Scan for the cell matching the given text and deliver its (X, Y) coordinate at center. 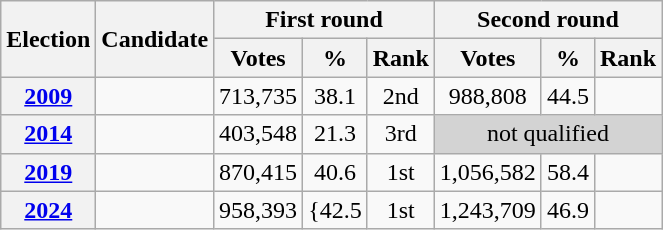
403,548 (258, 134)
40.6 (336, 172)
21.3 (336, 134)
not qualified (548, 134)
3rd (400, 134)
2019 (48, 172)
58.4 (568, 172)
1,056,582 (488, 172)
First round (324, 20)
44.5 (568, 96)
Election (48, 39)
2009 (48, 96)
{42.5 (336, 210)
2014 (48, 134)
Candidate (155, 39)
2024 (48, 210)
1,243,709 (488, 210)
988,808 (488, 96)
870,415 (258, 172)
2nd (400, 96)
958,393 (258, 210)
46.9 (568, 210)
Second round (548, 20)
38.1 (336, 96)
713,735 (258, 96)
